Search for the cell housing the specified text and yield its [X, Y] center coordinate. 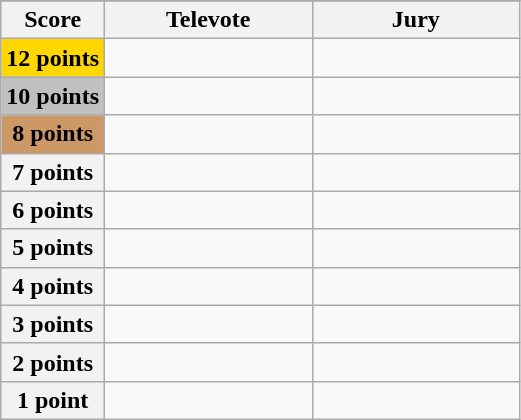
Televote [209, 20]
8 points [53, 134]
Jury [416, 20]
4 points [53, 286]
2 points [53, 362]
1 point [53, 400]
12 points [53, 58]
3 points [53, 324]
7 points [53, 172]
5 points [53, 248]
Score [53, 20]
6 points [53, 210]
10 points [53, 96]
